From the cell containing the given text, extract its center point as [x, y] coordinate. 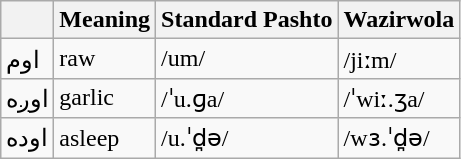
/um/ [247, 59]
Wazirwola [399, 20]
اوم [28, 59]
/ˈwiː.ʒa/ [399, 98]
اوږه [28, 98]
/u.ˈd̪ə/ [247, 138]
Standard Pashto [247, 20]
اوده [28, 138]
raw [105, 59]
Meaning [105, 20]
/wɜ.ˈd̪ə/ [399, 138]
/ˈu.ɡa/ [247, 98]
asleep [105, 138]
garlic [105, 98]
/jiːm/ [399, 59]
